Output the (x, y) coordinate of the center of the cell containing the given text.  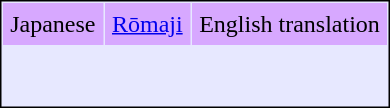
Japanese (53, 24)
Rōmaji (147, 24)
English translation (290, 24)
